Return (x, y) of the center of cell containing provided text 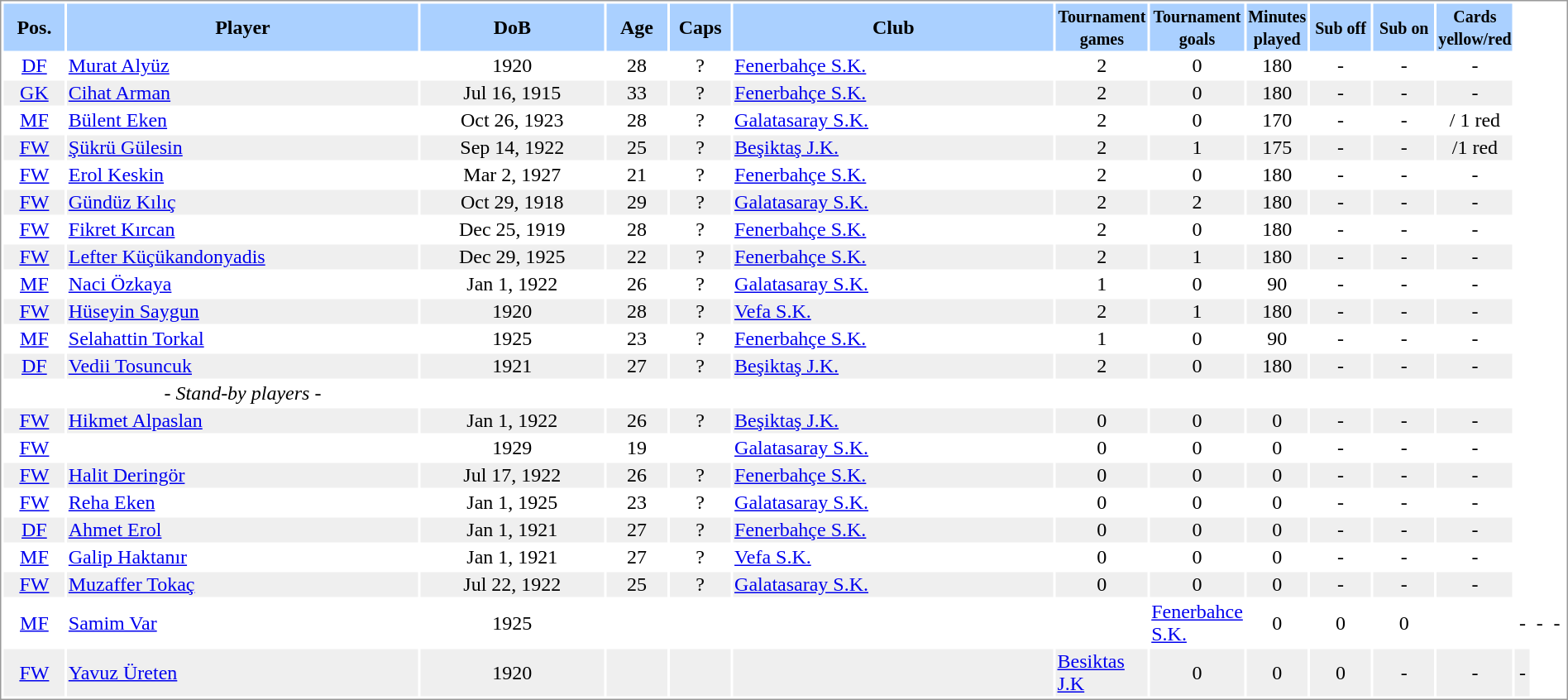
Pos. (34, 26)
Mar 2, 1927 (513, 175)
/ 1 red (1475, 120)
Naci Özkaya (242, 284)
Vedii Tosuncuk (242, 367)
1921 (513, 367)
- Stand-by players - (242, 393)
Fenerbahce S.K. (1198, 622)
Oct 26, 1923 (513, 120)
Hikmet Alpaslan (242, 421)
Caps (700, 26)
Age (637, 26)
Hüseyin Saygun (242, 312)
Fikret Kırcan (242, 229)
Dec 29, 1925 (513, 257)
33 (637, 93)
Club (893, 26)
1929 (513, 448)
Ahmet Erol (242, 530)
Player (242, 26)
Gündüz Kılıç (242, 203)
21 (637, 175)
Sub on (1404, 26)
Cardsyellow/red (1475, 26)
Şükrü Gülesin (242, 148)
Sub off (1341, 26)
Tournamentgoals (1198, 26)
Muzaffer Tokaç (242, 585)
Jul 17, 1922 (513, 476)
Galip Haktanır (242, 557)
Erol Keskin (242, 175)
Jul 22, 1922 (513, 585)
Jan 1, 1925 (513, 502)
Sep 14, 1922 (513, 148)
Halit Deringör (242, 476)
Bülent Eken (242, 120)
Dec 25, 1919 (513, 229)
29 (637, 203)
170 (1277, 120)
Tournamentgames (1102, 26)
Cihat Arman (242, 93)
Yavuz Üreten (242, 672)
Murat Alyüz (242, 65)
Besiktas J.K (1102, 672)
Oct 29, 1918 (513, 203)
/1 red (1475, 148)
22 (637, 257)
175 (1277, 148)
Samim Var (242, 622)
GK (34, 93)
Jul 16, 1915 (513, 93)
DoB (513, 26)
Selahattin Torkal (242, 338)
Reha Eken (242, 502)
Lefter Küçükandonyadis (242, 257)
Minutesplayed (1277, 26)
19 (637, 448)
